Provide the (x, y) coordinate of the cell's center where the given text is located.  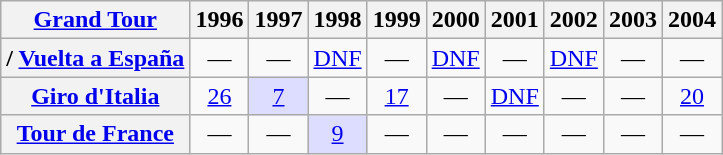
1997 (278, 20)
Grand Tour (96, 20)
1998 (338, 20)
/ Vuelta a España (96, 58)
2003 (632, 20)
Tour de France (96, 134)
20 (692, 96)
2004 (692, 20)
2002 (574, 20)
7 (278, 96)
26 (220, 96)
2001 (514, 20)
1996 (220, 20)
9 (338, 134)
2000 (456, 20)
Giro d'Italia (96, 96)
1999 (396, 20)
17 (396, 96)
